Search for the cell housing the specified text and yield its (X, Y) center coordinate. 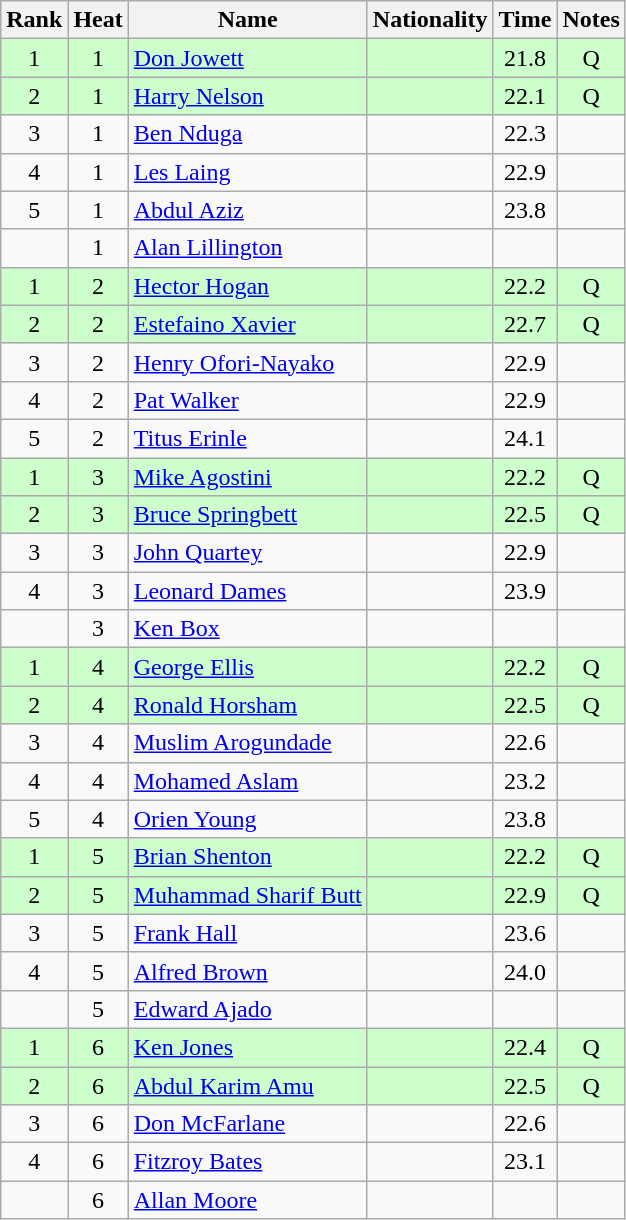
Harry Nelson (248, 96)
Rank (34, 20)
22.1 (525, 96)
Ronald Horsham (248, 705)
24.0 (525, 971)
23.1 (525, 1162)
Don Jowett (248, 58)
Henry Ofori-Nayako (248, 362)
Alan Lillington (248, 248)
22.3 (525, 134)
Leonard Dames (248, 591)
Mohamed Aslam (248, 781)
John Quartey (248, 553)
Nationality (430, 20)
Notes (591, 20)
21.8 (525, 58)
Ben Nduga (248, 134)
Don McFarlane (248, 1124)
Les Laing (248, 172)
Edward Ajado (248, 1009)
Allan Moore (248, 1200)
Heat (98, 20)
Bruce Springbett (248, 515)
Name (248, 20)
23.2 (525, 781)
22.7 (525, 324)
Alfred Brown (248, 971)
23.6 (525, 933)
Fitzroy Bates (248, 1162)
Mike Agostini (248, 477)
George Ellis (248, 667)
Ken Box (248, 629)
Orien Young (248, 819)
Hector Hogan (248, 286)
Muhammad Sharif Butt (248, 895)
Pat Walker (248, 400)
Titus Erinle (248, 438)
Muslim Arogundade (248, 743)
Ken Jones (248, 1047)
Estefaino Xavier (248, 324)
Time (525, 20)
23.9 (525, 591)
Abdul Aziz (248, 210)
24.1 (525, 438)
Frank Hall (248, 933)
22.4 (525, 1047)
Brian Shenton (248, 857)
Abdul Karim Amu (248, 1085)
